Pinpoint the cell where the given text exists, returning its (X, Y) midpoint coordinate. 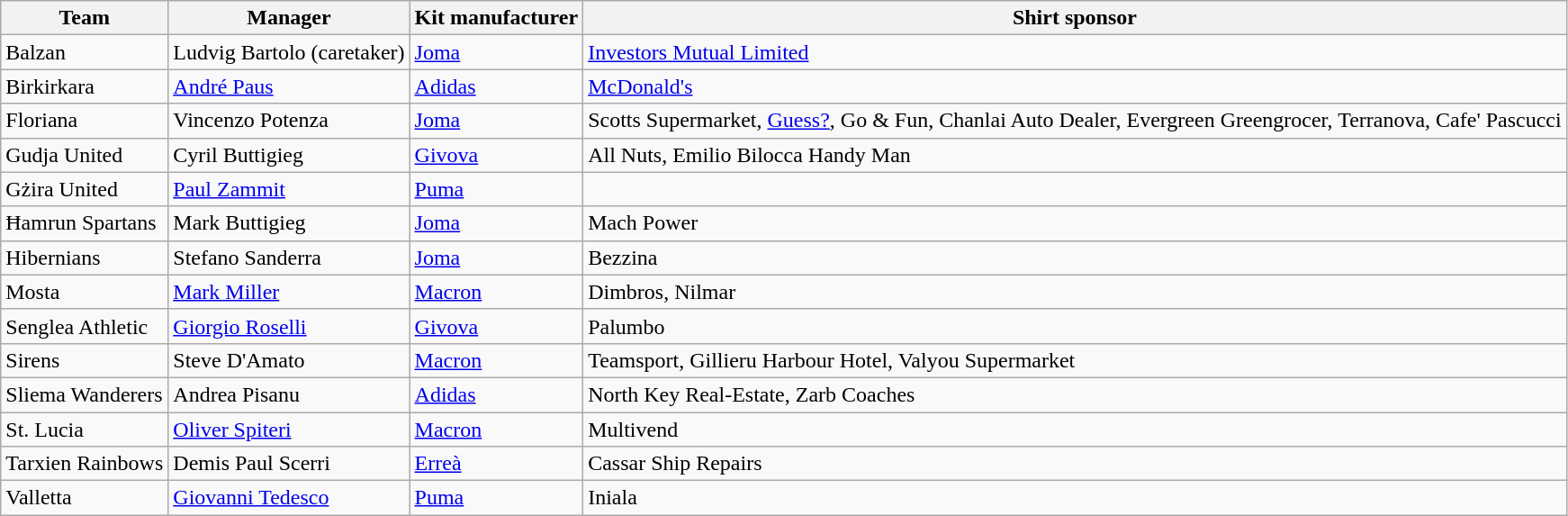
Birkirkara (85, 86)
Andrea Pisanu (289, 394)
Mark Buttigieg (289, 223)
Mosta (85, 292)
Mark Miller (289, 292)
Multivend (1075, 430)
Balzan (85, 52)
Giovanni Tedesco (289, 498)
Palumbo (1075, 326)
Team (85, 18)
Iniala (1075, 498)
Valletta (85, 498)
Dimbros, Nilmar (1075, 292)
Scotts Supermarket, Guess?, Go & Fun, Chanlai Auto Dealer, Evergreen Greengrocer, Terranova, Cafe' Pascucci (1075, 121)
McDonald's (1075, 86)
Manager (289, 18)
Floriana (85, 121)
Steve D'Amato (289, 360)
Ħamrun Spartans (85, 223)
Sliema Wanderers (85, 394)
Teamsport, Gillieru Harbour Hotel, Valyou Supermarket (1075, 360)
Mach Power (1075, 223)
Kit manufacturer (497, 18)
Erreà (497, 464)
André Paus (289, 86)
Sirens (85, 360)
Stefano Sanderra (289, 258)
Demis Paul Scerri (289, 464)
North Key Real-Estate, Zarb Coaches (1075, 394)
St. Lucia (85, 430)
Ludvig Bartolo (caretaker) (289, 52)
Giorgio Roselli (289, 326)
Investors Mutual Limited (1075, 52)
Bezzina (1075, 258)
Shirt sponsor (1075, 18)
Vincenzo Potenza (289, 121)
Cyril Buttigieg (289, 155)
All Nuts, Emilio Bilocca Handy Man (1075, 155)
Senglea Athletic (85, 326)
Cassar Ship Repairs (1075, 464)
Hibernians (85, 258)
Gżira United (85, 189)
Paul Zammit (289, 189)
Oliver Spiteri (289, 430)
Gudja United (85, 155)
Tarxien Rainbows (85, 464)
